Detect which cell encompasses the target text, then output its [x, y] center coordinate. 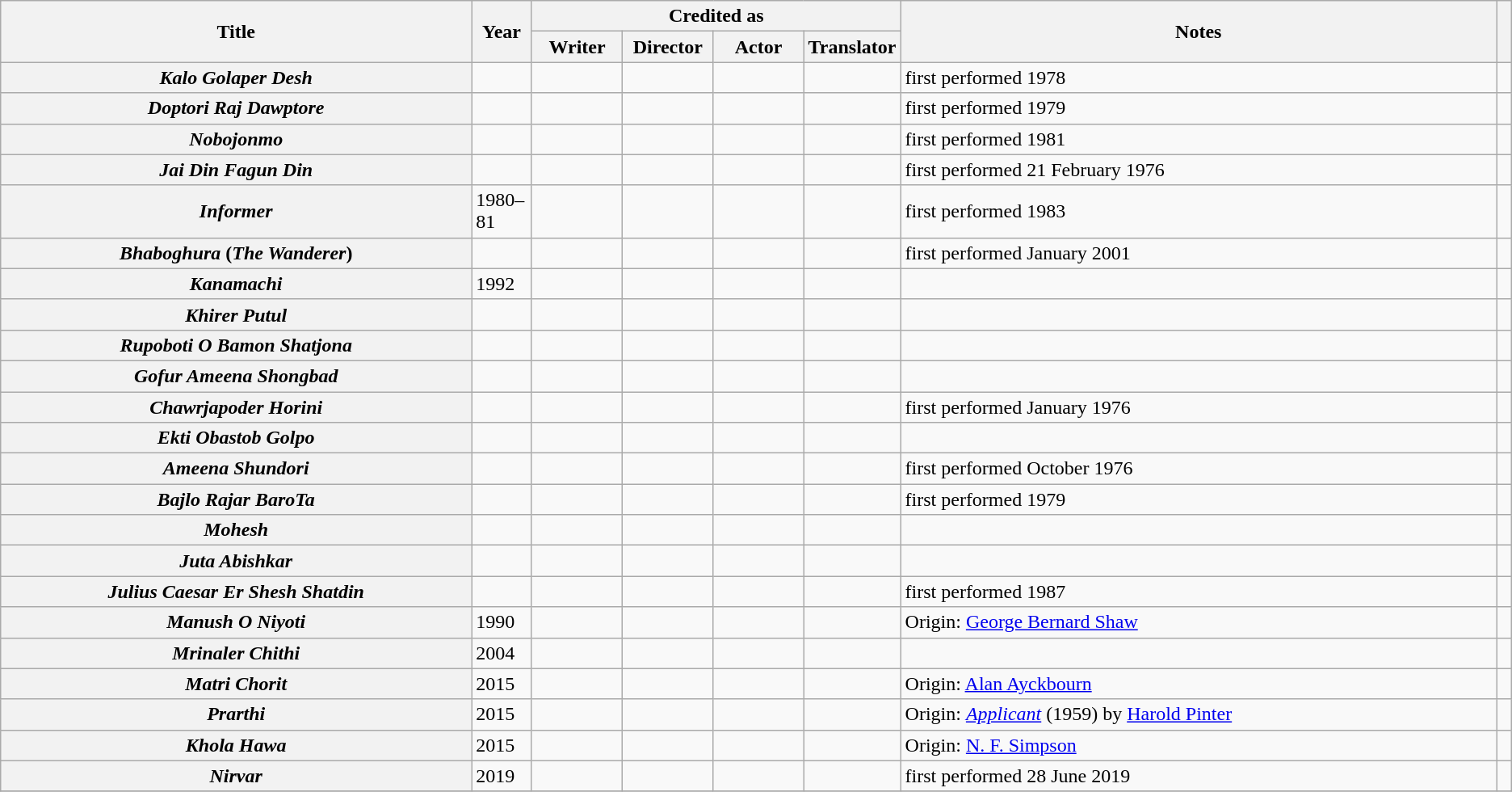
Writer [577, 47]
Nobojonmo [236, 139]
1980–81 [502, 212]
Kalo Golaper Desh [236, 78]
Matri Chorit [236, 684]
Bajlo Rajar BaroTa [236, 499]
first performed 28 June 2019 [1199, 776]
Credited as [716, 16]
Informer [236, 212]
Origin: Alan Ayckbourn [1199, 684]
Mrinaler Chithi [236, 653]
Khola Hawa [236, 745]
Origin: Applicant (1959) by Harold Pinter [1199, 714]
Mohesh [236, 530]
Jai Din Fagun Din [236, 170]
2004 [502, 653]
Ekti Obastob Golpo [236, 438]
Gofur Ameena Shongbad [236, 376]
first performed October 1976 [1199, 469]
Prarthi [236, 714]
first performed 1978 [1199, 78]
Actor [758, 47]
Translator [852, 47]
first performed 21 February 1976 [1199, 170]
Doptori Raj Dawptore [236, 108]
Origin: N. F. Simpson [1199, 745]
Ameena Shundori [236, 469]
first performed January 1976 [1199, 407]
2019 [502, 776]
Rupoboti O Bamon Shatjona [236, 345]
first performed 1987 [1199, 592]
Khirer Putul [236, 314]
1990 [502, 622]
Title [236, 32]
Chawrjapoder Horini [236, 407]
Nirvar [236, 776]
Julius Caesar Er Shesh Shatdin [236, 592]
Bhaboghura (The Wanderer) [236, 253]
Origin: George Bernard Shaw [1199, 622]
first performed January 2001 [1199, 253]
first performed 1983 [1199, 212]
Director [668, 47]
1992 [502, 284]
Notes [1199, 32]
Kanamachi [236, 284]
Manush O Niyoti [236, 622]
Juta Abishkar [236, 561]
Year [502, 32]
first performed 1981 [1199, 139]
